Capture the cell that displays the provided text and extract its (x, y) central coordinate. 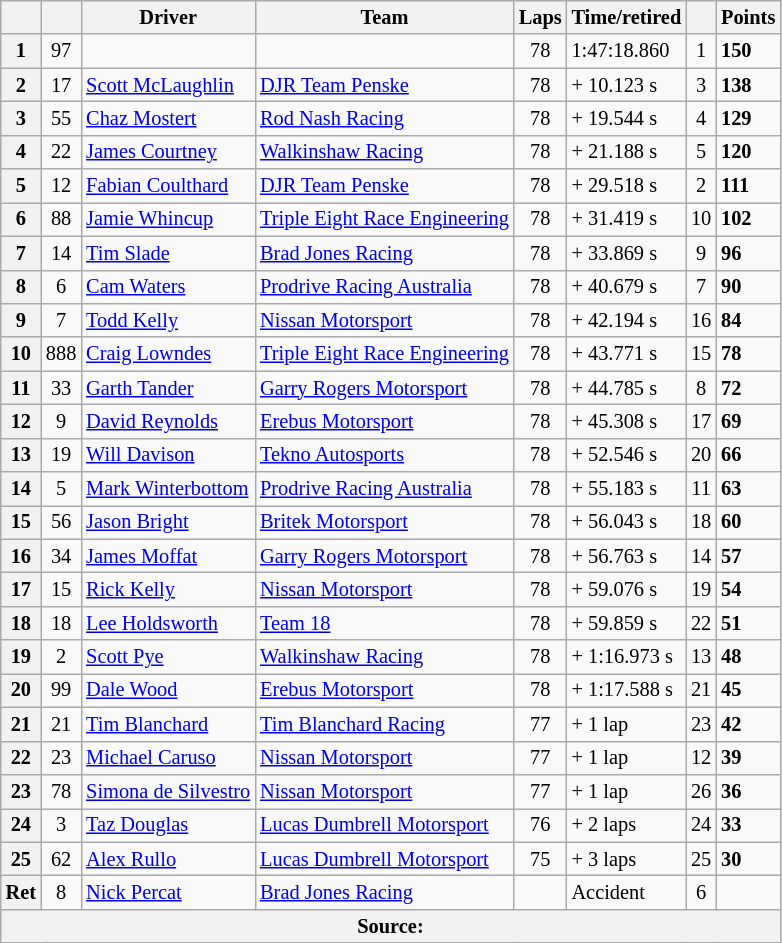
30 (748, 859)
Garth Tander (168, 388)
+ 40.679 s (627, 287)
+ 31.419 s (627, 219)
75 (540, 859)
Accident (627, 892)
51 (748, 623)
+ 45.308 s (627, 421)
+ 52.546 s (627, 455)
Dale Wood (168, 690)
129 (748, 118)
Fabian Coulthard (168, 186)
90 (748, 287)
+ 33.869 s (627, 253)
+ 56.043 s (627, 522)
Michael Caruso (168, 758)
+ 21.188 s (627, 152)
45 (748, 690)
76 (540, 825)
Tim Blanchard Racing (384, 724)
Laps (540, 17)
99 (61, 690)
84 (748, 320)
Britek Motorsport (384, 522)
150 (748, 51)
102 (748, 219)
Rod Nash Racing (384, 118)
+ 10.123 s (627, 85)
James Moffat (168, 556)
Chaz Mostert (168, 118)
James Courtney (168, 152)
+ 1:17.588 s (627, 690)
57 (748, 556)
+ 3 laps (627, 859)
Tekno Autosports (384, 455)
Jason Bright (168, 522)
Team 18 (384, 623)
Alex Rullo (168, 859)
56 (61, 522)
39 (748, 758)
Team (384, 17)
Mark Winterbottom (168, 489)
888 (61, 354)
+ 43.771 s (627, 354)
60 (748, 522)
138 (748, 85)
+ 19.544 s (627, 118)
34 (61, 556)
+ 1:16.973 s (627, 657)
1:47:18.860 (627, 51)
Todd Kelly (168, 320)
Simona de Silvestro (168, 791)
Scott Pye (168, 657)
Rick Kelly (168, 589)
42 (748, 724)
26 (701, 791)
+ 42.194 s (627, 320)
David Reynolds (168, 421)
69 (748, 421)
55 (61, 118)
62 (61, 859)
Time/retired (627, 17)
111 (748, 186)
Will Davison (168, 455)
Tim Blanchard (168, 724)
+ 55.183 s (627, 489)
48 (748, 657)
Cam Waters (168, 287)
63 (748, 489)
Ret (21, 892)
97 (61, 51)
54 (748, 589)
+ 59.859 s (627, 623)
Scott McLaughlin (168, 85)
Points (748, 17)
Craig Lowndes (168, 354)
+ 56.763 s (627, 556)
Nick Percat (168, 892)
+ 59.076 s (627, 589)
+ 44.785 s (627, 388)
Lee Holdsworth (168, 623)
Tim Slade (168, 253)
Taz Douglas (168, 825)
72 (748, 388)
+ 29.518 s (627, 186)
+ 2 laps (627, 825)
66 (748, 455)
Driver (168, 17)
88 (61, 219)
120 (748, 152)
36 (748, 791)
96 (748, 253)
Jamie Whincup (168, 219)
Source: (390, 926)
